Determine the (X, Y) coordinate at the center of the cell enclosing the given text.  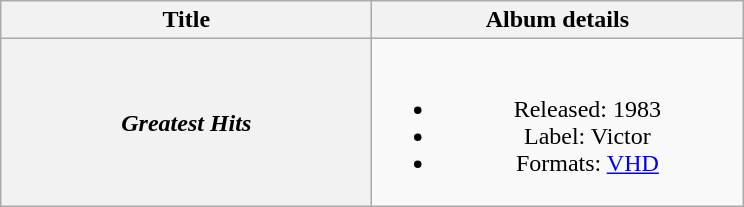
Released: 1983Label: VictorFormats: VHD (558, 122)
Album details (558, 20)
Greatest Hits (186, 122)
Title (186, 20)
